Extract the (X, Y) coordinate from the center of the cell holding the provided text.  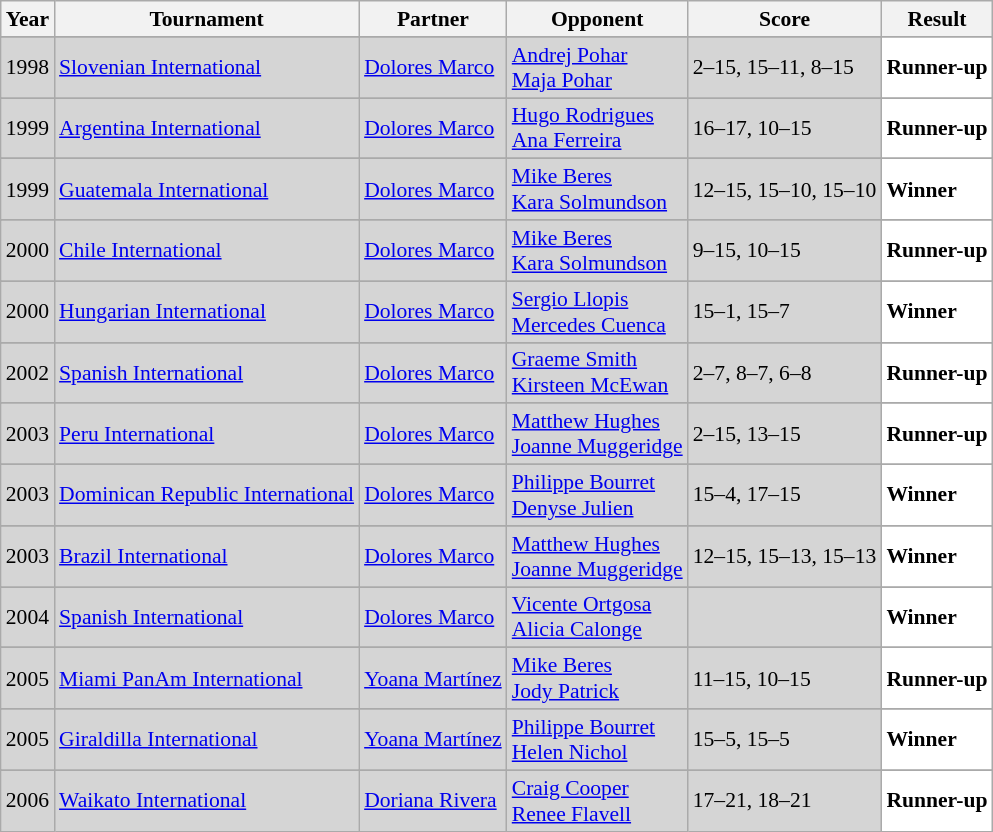
Vicente Ortgosa Alicia Calonge (598, 618)
Slovenian International (206, 68)
Hugo Rodrigues Ana Ferreira (598, 128)
Graeme Smith Kirsteen McEwan (598, 372)
11–15, 10–15 (785, 678)
Philippe Bourret Helen Nichol (598, 740)
Philippe Bourret Denyse Julien (598, 496)
Peru International (206, 434)
Guatemala International (206, 190)
Craig Cooper Renee Flavell (598, 800)
2006 (28, 800)
15–1, 15–7 (785, 312)
Chile International (206, 250)
2004 (28, 618)
12–15, 15–10, 15–10 (785, 190)
Andrej Pohar Maja Pohar (598, 68)
Doriana Rivera (433, 800)
2002 (28, 372)
Result (936, 19)
Brazil International (206, 556)
9–15, 10–15 (785, 250)
Giraldilla International (206, 740)
Year (28, 19)
Miami PanAm International (206, 678)
Score (785, 19)
2–15, 13–15 (785, 434)
15–4, 17–15 (785, 496)
Tournament (206, 19)
Argentina International (206, 128)
2–7, 8–7, 6–8 (785, 372)
Partner (433, 19)
17–21, 18–21 (785, 800)
1998 (28, 68)
Mike Beres Jody Patrick (598, 678)
16–17, 10–15 (785, 128)
Dominican Republic International (206, 496)
Waikato International (206, 800)
Hungarian International (206, 312)
Opponent (598, 19)
15–5, 15–5 (785, 740)
2–15, 15–11, 8–15 (785, 68)
12–15, 15–13, 15–13 (785, 556)
Sergio Llopis Mercedes Cuenca (598, 312)
